Scan for the cell matching the given text and deliver its (X, Y) coordinate at center. 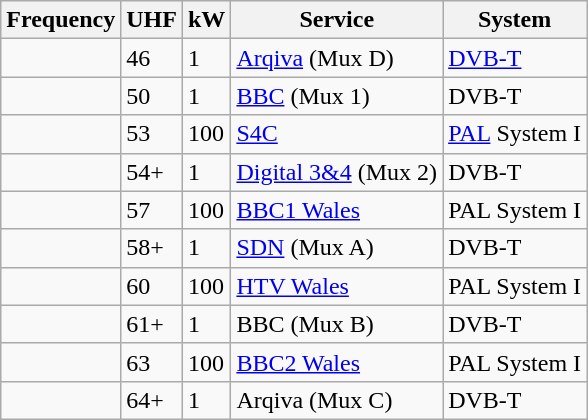
System (515, 20)
Service (337, 20)
Digital 3&4 (Mux 2) (337, 172)
Arqiva (Mux C) (337, 400)
BBC1 Wales (337, 210)
S4C (337, 134)
63 (152, 362)
64+ (152, 400)
50 (152, 96)
kW (206, 20)
UHF (152, 20)
61+ (152, 324)
60 (152, 286)
54+ (152, 172)
53 (152, 134)
BBC2 Wales (337, 362)
46 (152, 58)
Frequency (61, 20)
SDN (Mux A) (337, 248)
BBC (Mux 1) (337, 96)
Arqiva (Mux D) (337, 58)
57 (152, 210)
58+ (152, 248)
BBC (Mux B) (337, 324)
HTV Wales (337, 286)
